Return the (x, y) coordinate for the center point of the cell that contains the specified text.  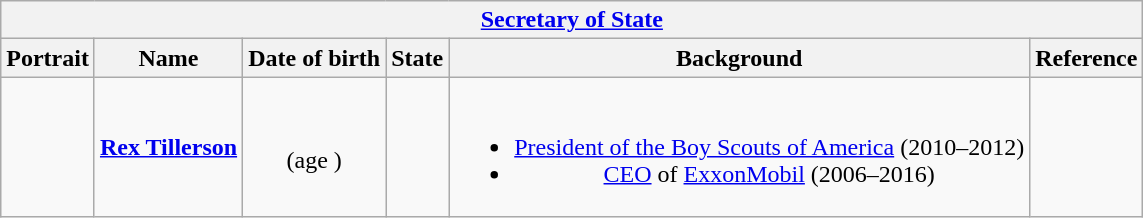
Portrait (48, 58)
Name (168, 58)
Secretary of State (572, 20)
Rex Tillerson (168, 147)
State (418, 58)
(age ) (314, 147)
President of the Boy Scouts of America (2010–2012)CEO of ExxonMobil (2006–2016) (740, 147)
Date of birth (314, 58)
Background (740, 58)
Reference (1086, 58)
